From the cell containing the given text, extract its center point as (X, Y) coordinate. 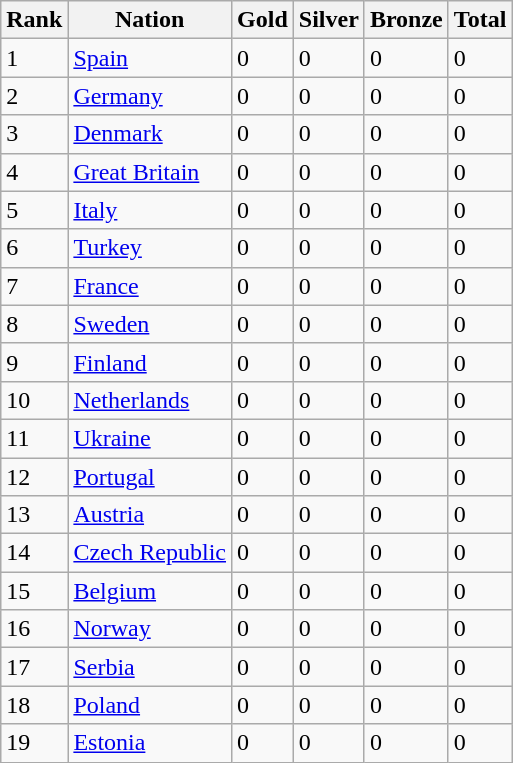
12 (34, 477)
Ukraine (150, 438)
9 (34, 362)
Netherlands (150, 400)
10 (34, 400)
France (150, 286)
1 (34, 58)
Germany (150, 96)
16 (34, 629)
Rank (34, 20)
5 (34, 210)
Great Britain (150, 172)
Bronze (406, 20)
Sweden (150, 324)
Estonia (150, 743)
6 (34, 248)
14 (34, 553)
Turkey (150, 248)
Norway (150, 629)
Serbia (150, 667)
Spain (150, 58)
Czech Republic (150, 553)
Silver (328, 20)
Italy (150, 210)
15 (34, 591)
13 (34, 515)
19 (34, 743)
Denmark (150, 134)
Belgium (150, 591)
3 (34, 134)
Poland (150, 705)
Nation (150, 20)
17 (34, 667)
Portugal (150, 477)
18 (34, 705)
Total (480, 20)
11 (34, 438)
Finland (150, 362)
Gold (263, 20)
7 (34, 286)
Austria (150, 515)
2 (34, 96)
8 (34, 324)
4 (34, 172)
